Detect which cell encompasses the target text, then output its (x, y) center coordinate. 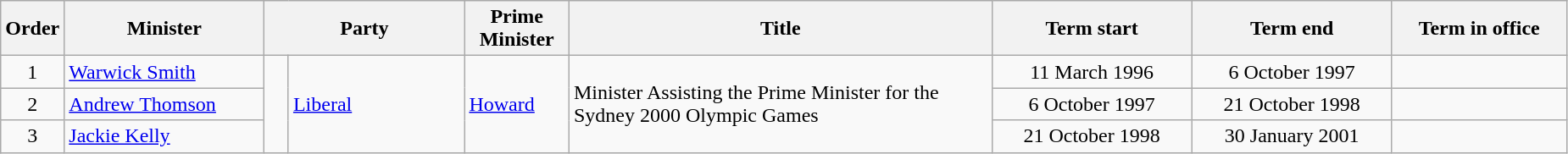
11 March 1996 (1092, 72)
Prime Minister (517, 29)
Liberal (376, 104)
3 (32, 136)
Howard (517, 104)
Party (364, 29)
30 January 2001 (1292, 136)
2 (32, 104)
Minister (164, 29)
Warwick Smith (164, 72)
Term start (1092, 29)
Term end (1292, 29)
Minister Assisting the Prime Minister for the Sydney 2000 Olympic Games (780, 104)
Term in office (1479, 29)
Title (780, 29)
1 (32, 72)
Jackie Kelly (164, 136)
Order (32, 29)
Andrew Thomson (164, 104)
